Find where the given text appears and provide that cell's center as [x, y] coordinate. 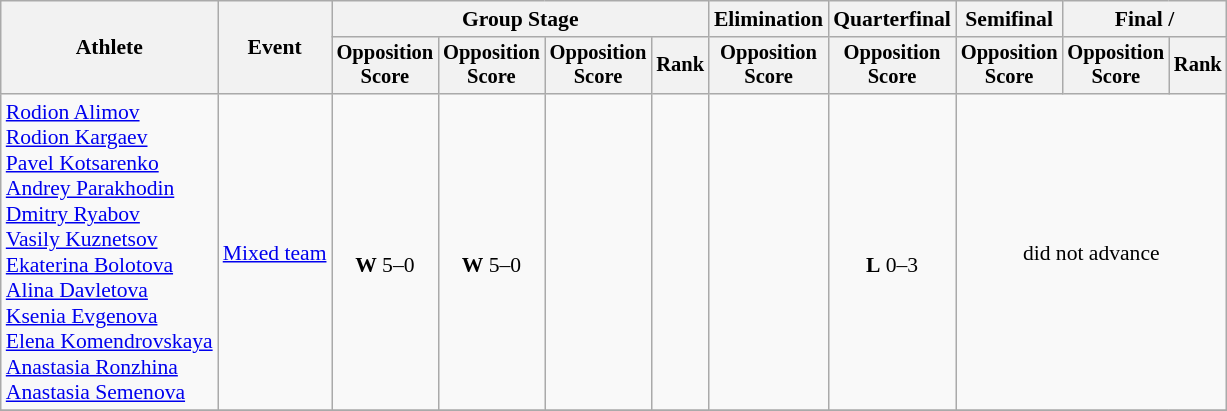
Group Stage [520, 19]
Final / [1144, 19]
Quarterfinal [892, 19]
Event [275, 48]
Semifinal [1010, 19]
Elimination [768, 19]
Mixed team [275, 252]
Athlete [110, 48]
L 0–3 [892, 252]
did not advance [1092, 252]
